Detect which cell encompasses the target text, then output its [x, y] center coordinate. 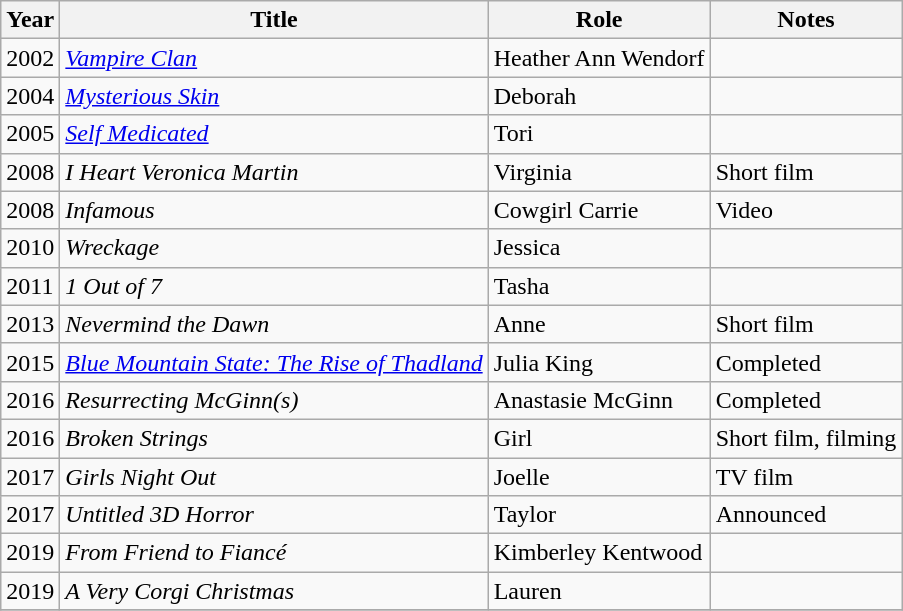
Heather Ann Wendorf [599, 58]
Joelle [599, 477]
Wreckage [274, 248]
Cowgirl Carrie [599, 210]
Deborah [599, 96]
TV film [806, 477]
2013 [30, 324]
Infamous [274, 210]
Title [274, 20]
Julia King [599, 362]
Tasha [599, 286]
2004 [30, 96]
Announced [806, 515]
A Very Corgi Christmas [274, 591]
I Heart Veronica Martin [274, 172]
Girl [599, 438]
Nevermind the Dawn [274, 324]
Broken Strings [274, 438]
2010 [30, 248]
Short film, filming [806, 438]
Jessica [599, 248]
Anastasie McGinn [599, 400]
Self Medicated [274, 134]
Vampire Clan [274, 58]
Year [30, 20]
Kimberley Kentwood [599, 553]
Anne [599, 324]
2005 [30, 134]
Girls Night Out [274, 477]
1 Out of 7 [274, 286]
2015 [30, 362]
From Friend to Fiancé [274, 553]
Notes [806, 20]
Taylor [599, 515]
Video [806, 210]
2002 [30, 58]
Mysterious Skin [274, 96]
Lauren [599, 591]
Resurrecting McGinn(s) [274, 400]
Tori [599, 134]
Virginia [599, 172]
2011 [30, 286]
Blue Mountain State: The Rise of Thadland [274, 362]
Untitled 3D Horror [274, 515]
Role [599, 20]
